Capture the cell that displays the provided text and extract its (x, y) central coordinate. 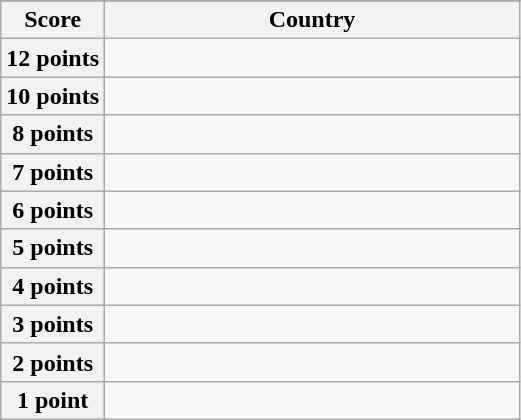
10 points (53, 96)
2 points (53, 362)
7 points (53, 172)
3 points (53, 324)
Country (312, 20)
5 points (53, 248)
12 points (53, 58)
1 point (53, 400)
6 points (53, 210)
4 points (53, 286)
8 points (53, 134)
Score (53, 20)
